Locate the cell with the specified text and output its (x, y) center coordinate. 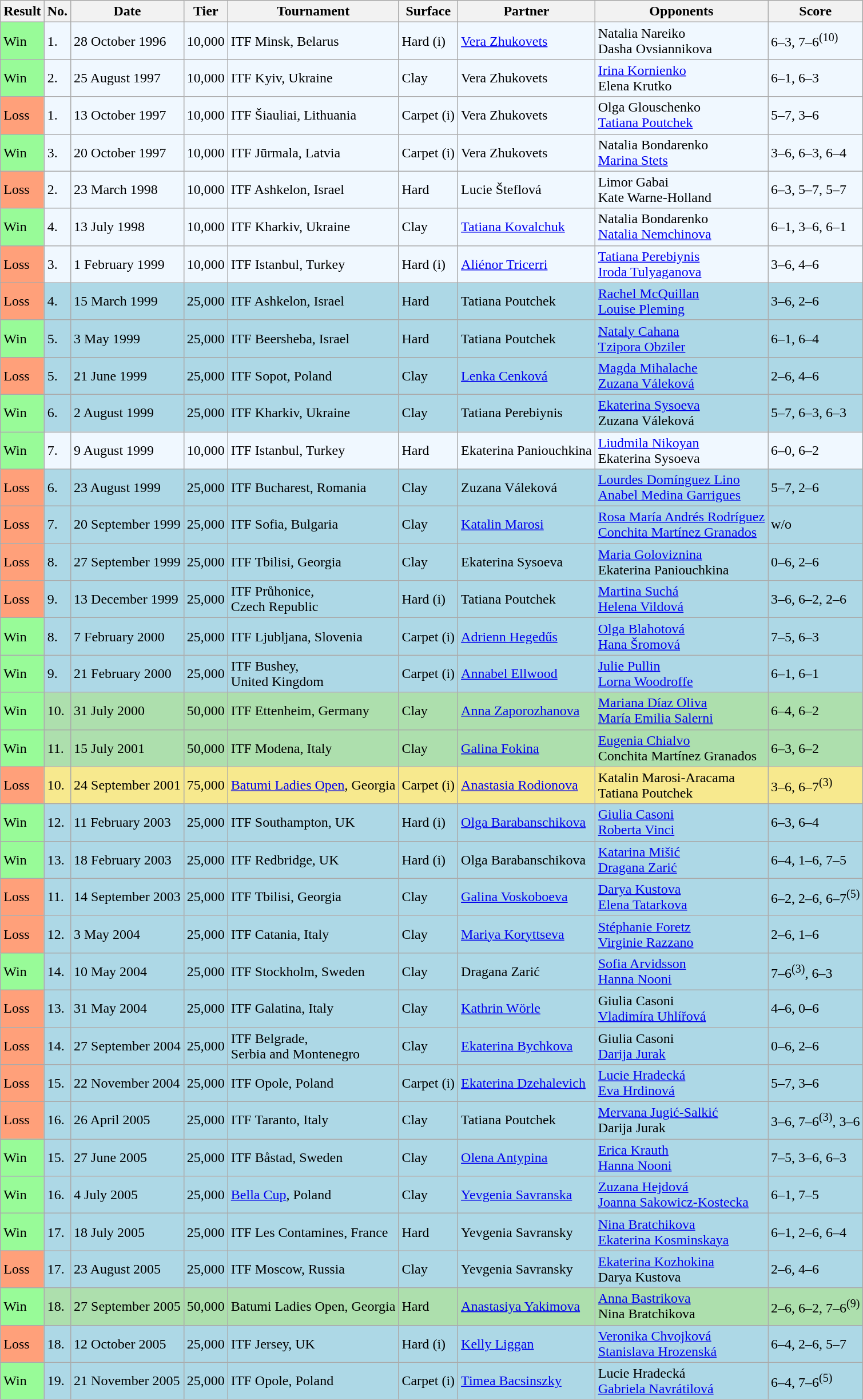
6–3, 6–2 (816, 748)
Yevgenia Savranska (527, 1195)
6–1, 6–4 (816, 339)
Mariya Koryttseva (527, 934)
2 August 1999 (128, 413)
Aliénor Tricerri (527, 264)
Annabel Ellwood (527, 674)
Ekaterina Sysoeva (527, 562)
6–4, 1–6, 7–5 (816, 859)
18 July 2005 (128, 1232)
Natalia Nareiko Dasha Ovsiannikova (681, 41)
3 May 2004 (128, 934)
No. (57, 11)
ITF Modena, Italy (313, 748)
6–1, 3–6, 6–1 (816, 227)
ITF Ljubljana, Slovenia (313, 636)
6–1, 2–6, 6–4 (816, 1232)
Ekaterina Paniouchkina (527, 450)
Opponents (681, 11)
ITF Moscow, Russia (313, 1269)
15 July 2001 (128, 748)
Rosa María Andrés Rodríguez Conchita Martínez Granados (681, 525)
Zuzana Váleková (527, 487)
6–0, 6–2 (816, 450)
Giulia Casoni Darija Jurak (681, 1046)
Katalin Marosi (527, 525)
Tournament (313, 11)
Kathrin Wörle (527, 1008)
ITF Sopot, Poland (313, 375)
Giulia Casoni Vladimíra Uhlířová (681, 1008)
Lenka Cenková (527, 375)
Galina Voskoboeva (527, 897)
Irina Kornienko Elena Krutko (681, 78)
Giulia Casoni Roberta Vinci (681, 823)
Result (22, 11)
ITF Les Contamines, France (313, 1232)
18 February 2003 (128, 859)
22 November 2004 (128, 1084)
Anastasiya Yakimova (527, 1307)
26 April 2005 (128, 1120)
Zuzana Hejdová Joanna Sakowicz-Kostecka (681, 1195)
Darya Kustova Elena Tatarkova (681, 897)
24 September 2001 (128, 785)
4–6, 0–6 (816, 1008)
6–3, 6–4 (816, 823)
20 September 1999 (128, 525)
Olga Glouschenko Tatiana Poutchek (681, 116)
Tatiana Perebiynis Iroda Tulyaganova (681, 264)
ITF Kyiv, Ukraine (313, 78)
Lourdes Domínguez Lino Anabel Medina Garrigues (681, 487)
23 August 2005 (128, 1269)
ITF Jersey, UK (313, 1343)
Lucie Hradecká Gabriela Navrátilová (681, 1381)
Maria Goloviznina Ekaterina Paniouchkina (681, 562)
25 August 1997 (128, 78)
4 July 2005 (128, 1195)
3–6, 6–7(3) (816, 785)
14 September 2003 (128, 897)
21 November 2005 (128, 1381)
75,000 (206, 785)
ITF Sofia, Bulgaria (313, 525)
ITF Jūrmala, Latvia (313, 152)
23 August 1999 (128, 487)
ITF Šiauliai, Lithuania (313, 116)
28 October 1996 (128, 41)
Nataly Cahana Tzipora Obziler (681, 339)
ITF Bushey, United Kingdom (313, 674)
Natalia Bondarenko Natalia Nemchinova (681, 227)
Magda Mihalache Zuzana Váleková (681, 375)
13 October 1997 (128, 116)
Date (128, 11)
5–7, 6–3, 6–3 (816, 413)
12 October 2005 (128, 1343)
Tatiana Kovalchuk (527, 227)
6–3, 5–7, 5–7 (816, 190)
7–5, 3–6, 6–3 (816, 1158)
7–5, 6–3 (816, 636)
Erica Krauth Hanna Nooni (681, 1158)
Ekaterina Bychkova (527, 1046)
3–6, 7–6(3), 3–6 (816, 1120)
Veronika Chvojková Stanislava Hrozenská (681, 1343)
2–6, 1–6 (816, 934)
Nina Bratchikova Ekaterina Kosminskaya (681, 1232)
27 September 1999 (128, 562)
21 June 1999 (128, 375)
31 July 2000 (128, 711)
3–6, 2–6 (816, 301)
Mervana Jugić-Salkić Darija Jurak (681, 1120)
w/o (816, 525)
7–6(3), 6–3 (816, 971)
Natalia Bondarenko Marina Stets (681, 152)
ITF Průhonice, Czech Republic (313, 600)
Katarina Mišić Dragana Zarić (681, 859)
Dragana Zarić (527, 971)
Tatiana Perebiynis (527, 413)
Mariana Díaz Oliva María Emilia Salerni (681, 711)
20 October 1997 (128, 152)
Anna Zaporozhanova (527, 711)
Olena Antypina (527, 1158)
9 August 1999 (128, 450)
ITF Båstad, Sweden (313, 1158)
21 February 2000 (128, 674)
23 March 1998 (128, 190)
11 February 2003 (128, 823)
ITF Bucharest, Romania (313, 487)
31 May 2004 (128, 1008)
27 September 2005 (128, 1307)
Martina Suchá Helena Vildová (681, 600)
27 June 2005 (128, 1158)
ITF Southampton, UK (313, 823)
6–4, 2–6, 5–7 (816, 1343)
Limor Gabai Kate Warne-Holland (681, 190)
Sofia Arvidsson Hanna Nooni (681, 971)
Liudmila Nikoyan Ekaterina Sysoeva (681, 450)
Ekaterina Kozhokina Darya Kustova (681, 1269)
Timea Bacsinszky (527, 1381)
6–1, 7–5 (816, 1195)
Lucie Šteflová (527, 190)
Bella Cup, Poland (313, 1195)
Score (816, 11)
Anastasia Rodionova (527, 785)
Galina Fokina (527, 748)
5–7, 2–6 (816, 487)
6–1, 6–1 (816, 674)
3–6, 6–2, 2–6 (816, 600)
3 May 1999 (128, 339)
ITF Belgrade, Serbia and Montenegro (313, 1046)
Tier (206, 11)
10 May 2004 (128, 971)
6–1, 6–3 (816, 78)
Kelly Liggan (527, 1343)
3–6, 4–6 (816, 264)
13 July 1998 (128, 227)
Adrienn Hegedűs (527, 636)
19. (57, 1381)
3–6, 6–3, 6–4 (816, 152)
Ekaterina Sysoeva Zuzana Váleková (681, 413)
Anna Bastrikova Nina Bratchikova (681, 1307)
Eugenia Chialvo Conchita Martínez Granados (681, 748)
6–4, 7–6(5) (816, 1381)
Rachel McQuillan Louise Pleming (681, 301)
ITF Stockholm, Sweden (313, 971)
6–3, 7–6(10) (816, 41)
Olga Blahotová Hana Šromová (681, 636)
Surface (428, 11)
Stéphanie Foretz Virginie Razzano (681, 934)
ITF Galatina, Italy (313, 1008)
ITF Ettenheim, Germany (313, 711)
7 February 2000 (128, 636)
27 September 2004 (128, 1046)
15 March 1999 (128, 301)
ITF Catania, Italy (313, 934)
ITF Minsk, Belarus (313, 41)
Partner (527, 11)
ITF Taranto, Italy (313, 1120)
2–6, 6–2, 7–6(9) (816, 1307)
Lucie Hradecká Eva Hrdinová (681, 1084)
1 February 1999 (128, 264)
6–4, 6–2 (816, 711)
ITF Beersheba, Israel (313, 339)
Ekaterina Dzehalevich (527, 1084)
Julie Pullin Lorna Woodroffe (681, 674)
6–2, 2–6, 6–7(5) (816, 897)
ITF Redbridge, UK (313, 859)
Katalin Marosi-Aracama Tatiana Poutchek (681, 785)
13 December 1999 (128, 600)
